Identify which cell holds the provided text, then report its [X, Y] central coordinate. 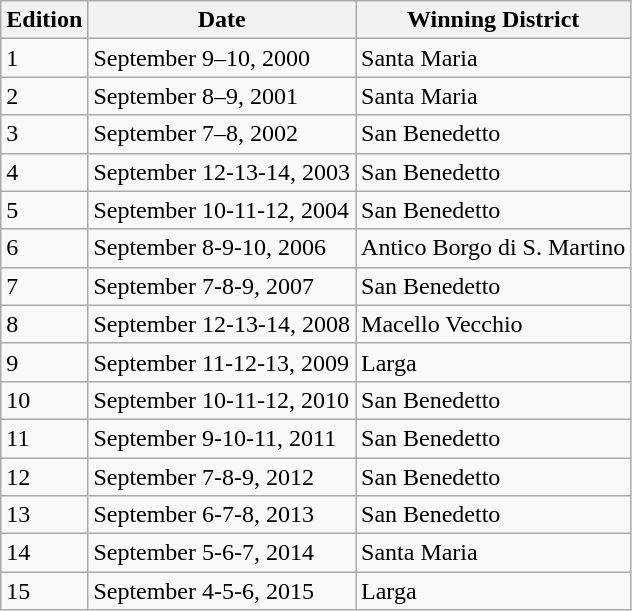
September 8-9-10, 2006 [222, 248]
Winning District [494, 20]
September 9–10, 2000 [222, 58]
September 7-8-9, 2007 [222, 286]
Edition [44, 20]
5 [44, 210]
September 9-10-11, 2011 [222, 438]
Date [222, 20]
1 [44, 58]
2 [44, 96]
September 10-11-12, 2010 [222, 400]
14 [44, 553]
15 [44, 591]
September 12-13-14, 2008 [222, 324]
September 12-13-14, 2003 [222, 172]
September 7-8-9, 2012 [222, 477]
3 [44, 134]
4 [44, 172]
10 [44, 400]
September 8–9, 2001 [222, 96]
11 [44, 438]
13 [44, 515]
September 11-12-13, 2009 [222, 362]
7 [44, 286]
9 [44, 362]
September 6-7-8, 2013 [222, 515]
September 5-6-7, 2014 [222, 553]
September 7–8, 2002 [222, 134]
Macello Vecchio [494, 324]
8 [44, 324]
12 [44, 477]
Antico Borgo di S. Martino [494, 248]
September 4-5-6, 2015 [222, 591]
6 [44, 248]
September 10-11-12, 2004 [222, 210]
